Scan for the cell matching the given text and deliver its [X, Y] coordinate at center. 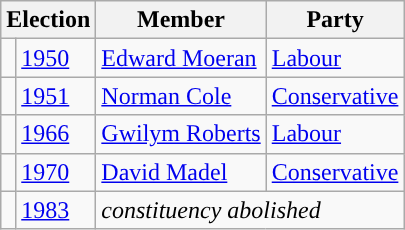
1983 [56, 210]
Election [48, 20]
constituency abolished [250, 210]
Party [335, 20]
Gwilym Roberts [181, 134]
1950 [56, 58]
Norman Cole [181, 96]
1970 [56, 172]
David Madel [181, 172]
1951 [56, 96]
Member [181, 20]
Edward Moeran [181, 58]
1966 [56, 134]
